Find where the given text appears and provide that cell's center as [X, Y] coordinate. 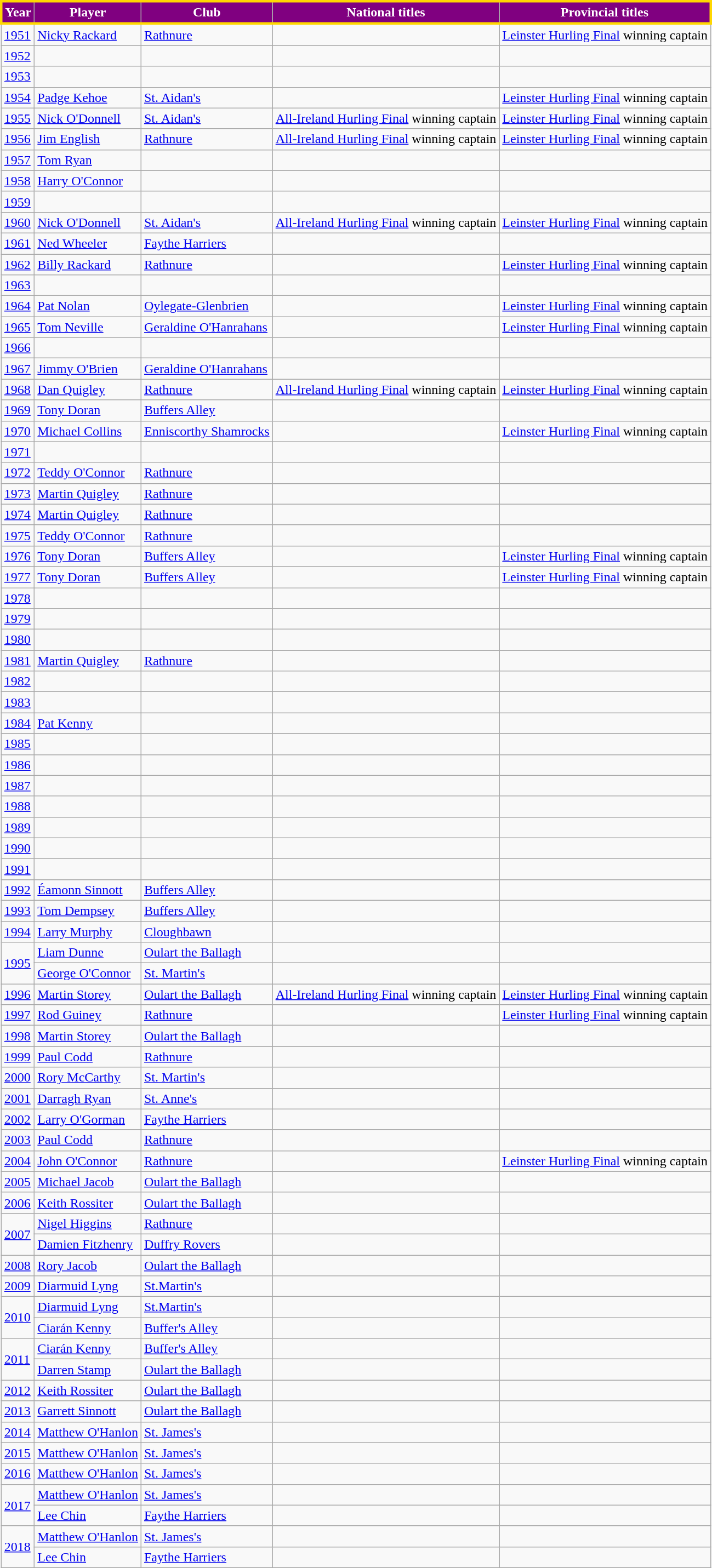
1994 [18, 932]
2017 [18, 1505]
Darragh Ryan [88, 1098]
Enniscorthy Shamrocks [207, 431]
Jimmy O'Brien [88, 369]
Darren Stamp [88, 1370]
2006 [18, 1203]
1951 [18, 35]
2016 [18, 1474]
1965 [18, 327]
1978 [18, 598]
2008 [18, 1265]
Provincial titles [605, 12]
Éamonn Sinnott [88, 890]
1989 [18, 827]
1957 [18, 160]
1996 [18, 994]
1992 [18, 890]
2013 [18, 1411]
2011 [18, 1359]
1964 [18, 306]
1980 [18, 640]
1962 [18, 265]
Harry O'Connor [88, 181]
2012 [18, 1390]
1997 [18, 1015]
2000 [18, 1078]
Nicky Rackard [88, 35]
1988 [18, 806]
Rory McCarthy [88, 1078]
1995 [18, 963]
Tom Neville [88, 327]
1976 [18, 556]
St. Anne's [207, 1098]
Larry Murphy [88, 932]
1955 [18, 118]
Garrett Sinnott [88, 1411]
National titles [386, 12]
Ned Wheeler [88, 243]
1985 [18, 744]
Michael Collins [88, 431]
John O'Connor [88, 1161]
1998 [18, 1036]
1959 [18, 202]
1969 [18, 410]
George O'Connor [88, 974]
2018 [18, 1547]
Padge Kehoe [88, 98]
1968 [18, 390]
1981 [18, 661]
2005 [18, 1182]
2002 [18, 1119]
1958 [18, 181]
Dan Quigley [88, 390]
1966 [18, 348]
2004 [18, 1161]
Duffry Rovers [207, 1244]
1956 [18, 139]
1984 [18, 723]
2001 [18, 1098]
2015 [18, 1453]
Tom Ryan [88, 160]
Pat Nolan [88, 306]
1972 [18, 473]
2014 [18, 1432]
1961 [18, 243]
1987 [18, 786]
1990 [18, 848]
Nigel Higgins [88, 1223]
Player [88, 12]
Damien Fitzhenry [88, 1244]
Rod Guiney [88, 1015]
Liam Dunne [88, 953]
Rory Jacob [88, 1265]
Cloughbawn [207, 932]
1979 [18, 619]
1983 [18, 702]
2007 [18, 1234]
1991 [18, 869]
1974 [18, 514]
1982 [18, 682]
1954 [18, 98]
1967 [18, 369]
2009 [18, 1286]
Jim English [88, 139]
1970 [18, 431]
1960 [18, 222]
2010 [18, 1318]
1953 [18, 77]
Pat Kenny [88, 723]
Billy Rackard [88, 265]
2003 [18, 1140]
Michael Jacob [88, 1182]
1973 [18, 494]
Oylegate-Glenbrien [207, 306]
Year [18, 12]
Club [207, 12]
1963 [18, 285]
1977 [18, 577]
1971 [18, 452]
1993 [18, 911]
1986 [18, 765]
Tom Dempsey [88, 911]
1975 [18, 535]
Larry O'Gorman [88, 1119]
1999 [18, 1057]
1952 [18, 56]
